Return (X, Y) of the center of cell containing provided text 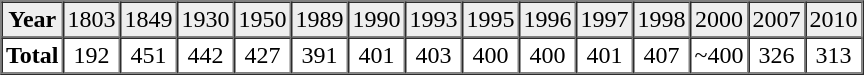
1996 (548, 20)
407 (662, 56)
2000 (719, 20)
1950 (262, 20)
391 (320, 56)
403 (434, 56)
1995 (490, 20)
192 (92, 56)
1998 (662, 20)
1849 (148, 20)
451 (148, 56)
~400 (719, 56)
1803 (92, 20)
Total (32, 56)
2010 (834, 20)
1997 (604, 20)
326 (776, 56)
1990 (376, 20)
1930 (206, 20)
1993 (434, 20)
442 (206, 56)
1989 (320, 20)
Year (32, 20)
427 (262, 56)
313 (834, 56)
2007 (776, 20)
